For the text-containing cell, return its midpoint in (X, Y) coordinate format. 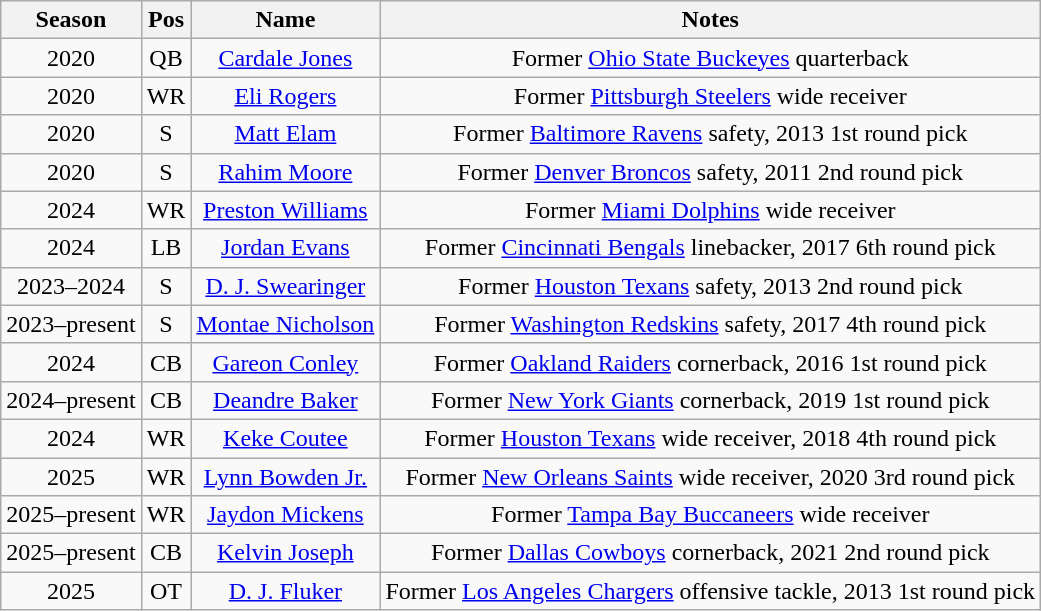
Jaydon Mickens (286, 515)
Former Denver Broncos safety, 2011 2nd round pick (710, 172)
Lynn Bowden Jr. (286, 477)
Former Washington Redskins safety, 2017 4th round pick (710, 324)
Montae Nicholson (286, 324)
QB (166, 58)
LB (166, 248)
Former Baltimore Ravens safety, 2013 1st round pick (710, 134)
D. J. Fluker (286, 591)
Name (286, 20)
Jordan Evans (286, 248)
Notes (710, 20)
OT (166, 591)
Former Tampa Bay Buccaneers wide receiver (710, 515)
2024–present (71, 400)
Former Houston Texans wide receiver, 2018 4th round pick (710, 438)
Former Miami Dolphins wide receiver (710, 210)
Gareon Conley (286, 362)
Deandre Baker (286, 400)
D. J. Swearinger (286, 286)
Cardale Jones (286, 58)
Former Dallas Cowboys cornerback, 2021 2nd round pick (710, 553)
Rahim Moore (286, 172)
Eli Rogers (286, 96)
Former Houston Texans safety, 2013 2nd round pick (710, 286)
Former New York Giants cornerback, 2019 1st round pick (710, 400)
Former Los Angeles Chargers offensive tackle, 2013 1st round pick (710, 591)
Matt Elam (286, 134)
Former Ohio State Buckeyes quarterback (710, 58)
2023–present (71, 324)
Former Cincinnati Bengals linebacker, 2017 6th round pick (710, 248)
Preston Williams (286, 210)
Former Pittsburgh Steelers wide receiver (710, 96)
2023–2024 (71, 286)
Keke Coutee (286, 438)
Pos (166, 20)
Season (71, 20)
Kelvin Joseph (286, 553)
Former Oakland Raiders cornerback, 2016 1st round pick (710, 362)
Former New Orleans Saints wide receiver, 2020 3rd round pick (710, 477)
